Return (x, y) of the center of cell containing provided text 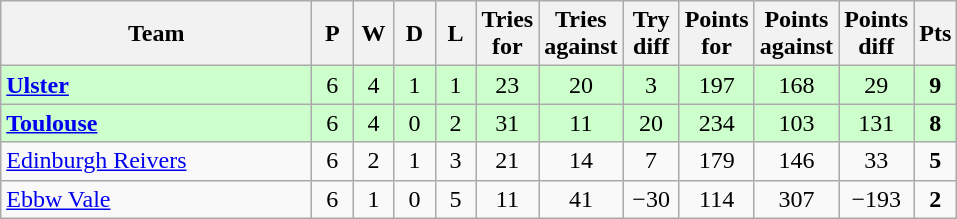
179 (716, 161)
23 (508, 85)
29 (876, 85)
Tries for (508, 34)
Tries against (581, 34)
31 (508, 123)
−30 (651, 199)
Try diff (651, 34)
L (456, 34)
14 (581, 161)
9 (936, 85)
Ebbw Vale (156, 199)
146 (796, 161)
Edinburgh Reivers (156, 161)
Points diff (876, 34)
8 (936, 123)
Ulster (156, 85)
−193 (876, 199)
114 (716, 199)
234 (716, 123)
131 (876, 123)
Team (156, 34)
P (332, 34)
Toulouse (156, 123)
103 (796, 123)
7 (651, 161)
D (414, 34)
W (374, 34)
168 (796, 85)
21 (508, 161)
41 (581, 199)
33 (876, 161)
Points against (796, 34)
Pts (936, 34)
197 (716, 85)
Points for (716, 34)
307 (796, 199)
